Provide the [X, Y] coordinate of the cell's center where the given text is located.  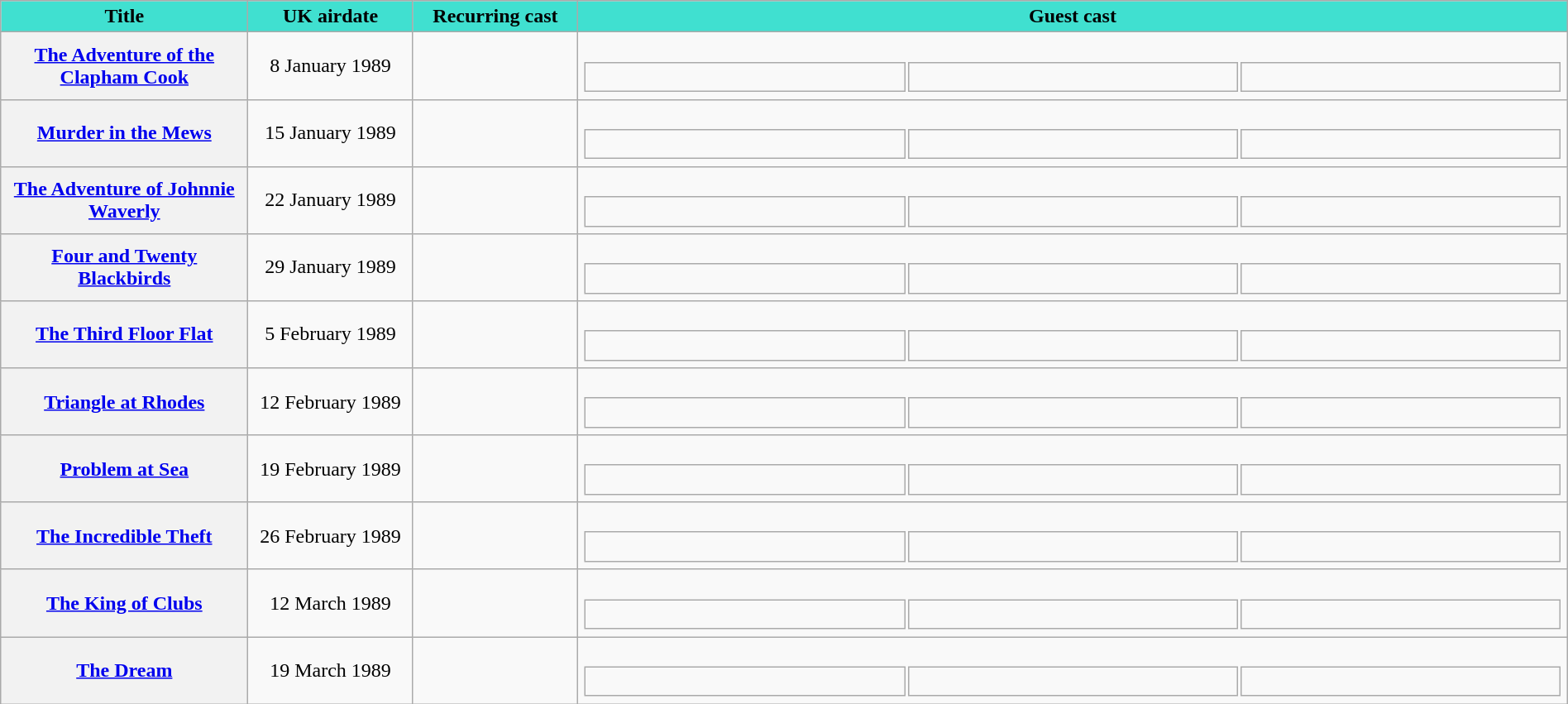
12 February 1989 [331, 402]
Guest cast [1073, 17]
29 January 1989 [331, 266]
Triangle at Rhodes [124, 402]
The Adventure of Johnnie Waverly [124, 200]
UK airdate [331, 17]
19 February 1989 [331, 468]
19 March 1989 [331, 670]
8 January 1989 [331, 66]
15 January 1989 [331, 132]
Title [124, 17]
Recurring cast [495, 17]
5 February 1989 [331, 334]
The King of Clubs [124, 602]
Murder in the Mews [124, 132]
The Dream [124, 670]
12 March 1989 [331, 602]
26 February 1989 [331, 536]
The Adventure of the Clapham Cook [124, 66]
The Third Floor Flat [124, 334]
22 January 1989 [331, 200]
Four and Twenty Blackbirds [124, 266]
The Incredible Theft [124, 536]
Problem at Sea [124, 468]
